Search for the cell housing the specified text and yield its [x, y] center coordinate. 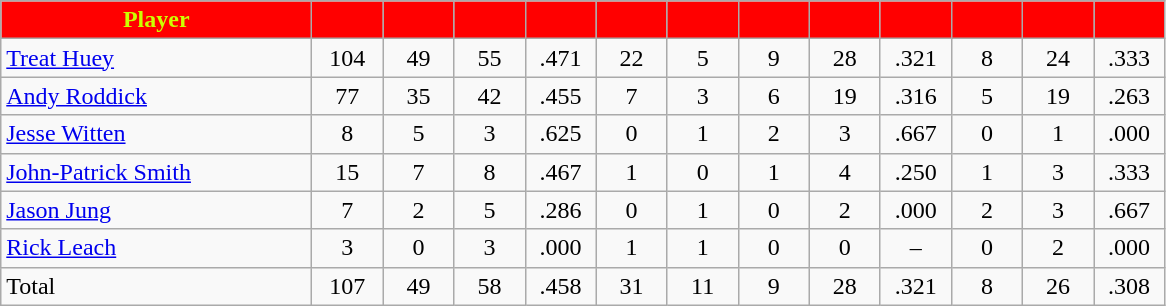
.467 [560, 172]
31 [632, 286]
58 [490, 286]
.471 [560, 58]
6 [774, 96]
.286 [560, 210]
4 [844, 172]
35 [418, 96]
55 [490, 58]
Rick Leach [156, 248]
24 [1058, 58]
15 [348, 172]
– [916, 248]
Andy Roddick [156, 96]
Jason Jung [156, 210]
Player [156, 20]
.625 [560, 134]
.263 [1130, 96]
22 [632, 58]
.455 [560, 96]
.458 [560, 286]
.250 [916, 172]
104 [348, 58]
Total [156, 286]
John-Patrick Smith [156, 172]
.316 [916, 96]
.308 [1130, 286]
107 [348, 286]
Jesse Witten [156, 134]
77 [348, 96]
11 [702, 286]
42 [490, 96]
Treat Huey [156, 58]
26 [1058, 286]
